For the text-containing cell, return its midpoint in [X, Y] coordinate format. 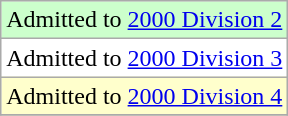
Admitted to 2000 Division 4 [144, 96]
Admitted to 2000 Division 2 [144, 20]
Admitted to 2000 Division 3 [144, 58]
